Locate the cell with the specified text and output its (X, Y) center coordinate. 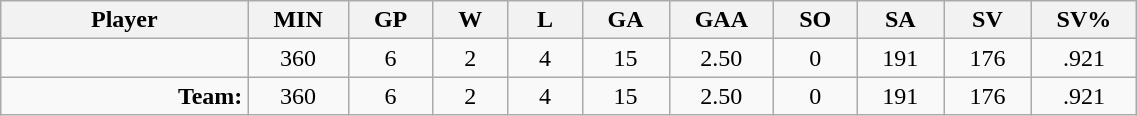
L (545, 20)
GP (390, 20)
SV (988, 20)
MIN (298, 20)
GAA (721, 20)
Player (124, 20)
W (470, 20)
SA (900, 20)
GA (626, 20)
SO (816, 20)
SV% (1084, 20)
Team: (124, 96)
